Capture the cell that displays the provided text and extract its (X, Y) central coordinate. 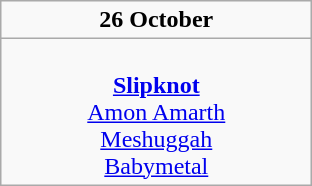
26 October (156, 20)
Slipknot Amon Amarth Meshuggah Babymetal (156, 112)
